Return (x, y) of the center of cell containing provided text 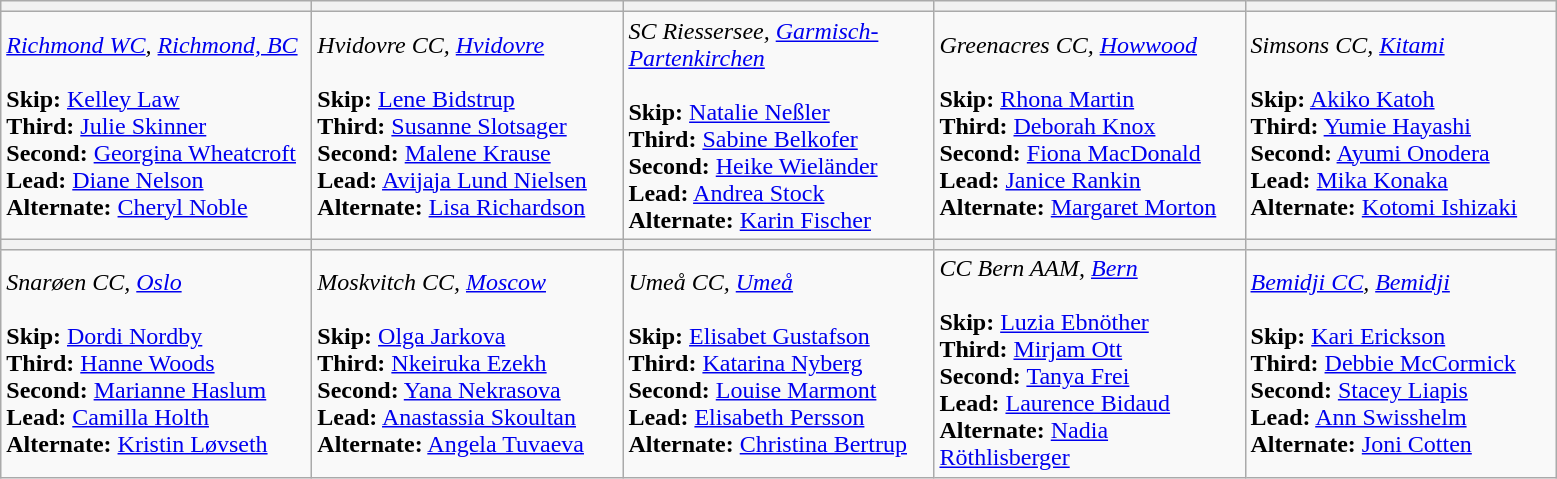
Snarøen CC, OsloSkip: Dordi Nordby Third: Hanne Woods Second: Marianne Haslum Lead: Camilla Holth Alternate: Kristin Løvseth (156, 364)
Greenacres CC, HowwoodSkip: Rhona Martin Third: Deborah Knox Second: Fiona MacDonald Lead: Janice Rankin Alternate: Margaret Morton (1090, 126)
Hvidovre CC, HvidovreSkip: Lene Bidstrup Third: Susanne Slotsager Second: Malene Krause Lead: Avijaja Lund Nielsen Alternate: Lisa Richardson (468, 126)
Umeå CC, UmeåSkip: Elisabet Gustafson Third: Katarina Nyberg Second: Louise Marmont Lead: Elisabeth Persson Alternate: Christina Bertrup (778, 364)
Simsons CC, KitamiSkip: Akiko Katoh Third: Yumie Hayashi Second: Ayumi Onodera Lead: Mika Konaka Alternate: Kotomi Ishizaki (1400, 126)
Moskvitch CC, MoscowSkip: Olga Jarkova Third: Nkeiruka Ezekh Second: Yana Nekrasova Lead: Anastassia Skoultan Alternate: Angela Tuvaeva (468, 364)
Richmond WC, Richmond, BCSkip: Kelley Law Third: Julie Skinner Second: Georgina Wheatcroft Lead: Diane Nelson Alternate: Cheryl Noble (156, 126)
SC Riessersee, Garmisch-PartenkirchenSkip: Natalie Neßler Third: Sabine Belkofer Second: Heike Wieländer Lead: Andrea Stock Alternate: Karin Fischer (778, 126)
CC Bern AAM, BernSkip: Luzia Ebnöther Third: Mirjam Ott Second: Tanya Frei Lead: Laurence Bidaud Alternate: Nadia Röthlisberger (1090, 364)
Bemidji CC, BemidjiSkip: Kari Erickson Third: Debbie McCormick Second: Stacey Liapis Lead: Ann Swisshelm Alternate: Joni Cotten (1400, 364)
